Return (X, Y) of the center of cell containing provided text 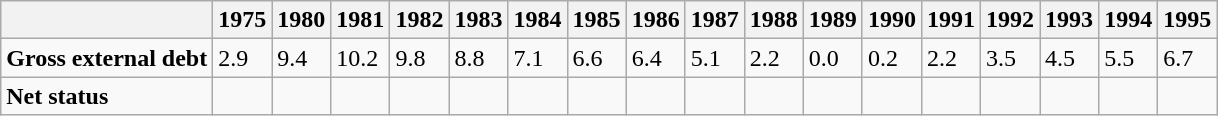
9.4 (302, 58)
Net status (107, 96)
1987 (714, 20)
1989 (832, 20)
4.5 (1070, 58)
1980 (302, 20)
1993 (1070, 20)
1990 (892, 20)
1992 (1010, 20)
1995 (1188, 20)
1982 (420, 20)
5.5 (1128, 58)
1984 (538, 20)
0.0 (832, 58)
10.2 (360, 58)
1985 (596, 20)
Gross external debt (107, 58)
6.7 (1188, 58)
1975 (242, 20)
1986 (656, 20)
7.1 (538, 58)
8.8 (478, 58)
3.5 (1010, 58)
1988 (774, 20)
6.4 (656, 58)
1981 (360, 20)
1991 (950, 20)
6.6 (596, 58)
1983 (478, 20)
5.1 (714, 58)
1994 (1128, 20)
9.8 (420, 58)
2.9 (242, 58)
0.2 (892, 58)
